For the text-containing cell, return its midpoint in (X, Y) coordinate format. 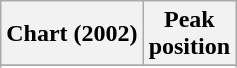
Peakposition (189, 34)
Chart (2002) (72, 34)
